Detect which cell encompasses the target text, then output its [x, y] center coordinate. 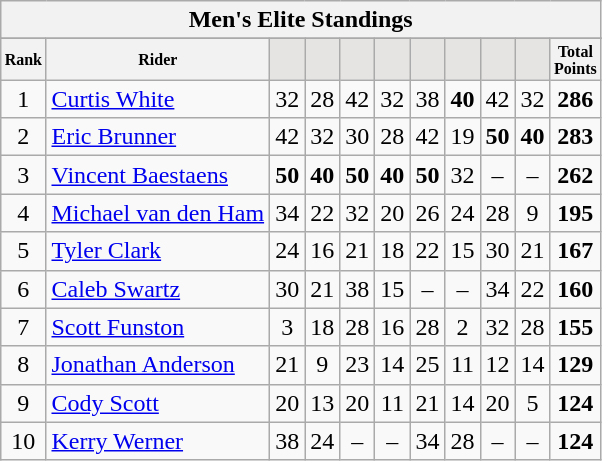
23 [358, 365]
286 [576, 99]
Jonathan Anderson [158, 365]
Eric Brunner [158, 137]
6 [24, 289]
8 [24, 365]
262 [576, 175]
Rank [24, 60]
129 [576, 365]
160 [576, 289]
12 [498, 365]
Men's Elite Standings [301, 20]
26 [428, 213]
Scott Funston [158, 327]
25 [428, 365]
Tyler Clark [158, 251]
Kerry Werner [158, 441]
1 [24, 99]
13 [322, 403]
195 [576, 213]
Curtis White [158, 99]
Vincent Baestaens [158, 175]
283 [576, 137]
19 [462, 137]
155 [576, 327]
167 [576, 251]
7 [24, 327]
Caleb Swartz [158, 289]
Michael van den Ham [158, 213]
Cody Scott [158, 403]
10 [24, 441]
TotalPoints [576, 60]
4 [24, 213]
Rider [158, 60]
